For the text-containing cell, return its midpoint in [X, Y] coordinate format. 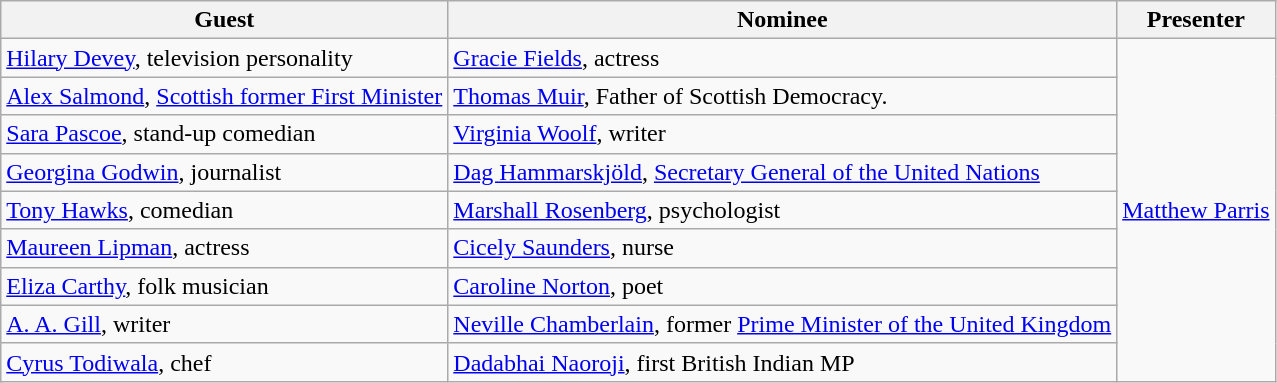
Hilary Devey, television personality [224, 58]
Tony Hawks, comedian [224, 210]
Cyrus Todiwala, chef [224, 362]
Alex Salmond, Scottish former First Minister [224, 96]
Cicely Saunders, nurse [782, 248]
Neville Chamberlain, former Prime Minister of the United Kingdom [782, 324]
Eliza Carthy, folk musician [224, 286]
Marshall Rosenberg, psychologist [782, 210]
Nominee [782, 20]
Gracie Fields, actress [782, 58]
Georgina Godwin, journalist [224, 172]
Dag Hammarskjöld, Secretary General of the United Nations [782, 172]
Maureen Lipman, actress [224, 248]
Virginia Woolf, writer [782, 134]
A. A. Gill, writer [224, 324]
Dadabhai Naoroji, first British Indian MP [782, 362]
Presenter [1196, 20]
Thomas Muir, Father of Scottish Democracy. [782, 96]
Guest [224, 20]
Caroline Norton, poet [782, 286]
Matthew Parris [1196, 210]
Sara Pascoe, stand-up comedian [224, 134]
